Extract the (X, Y) coordinate from the center of the cell holding the provided text.  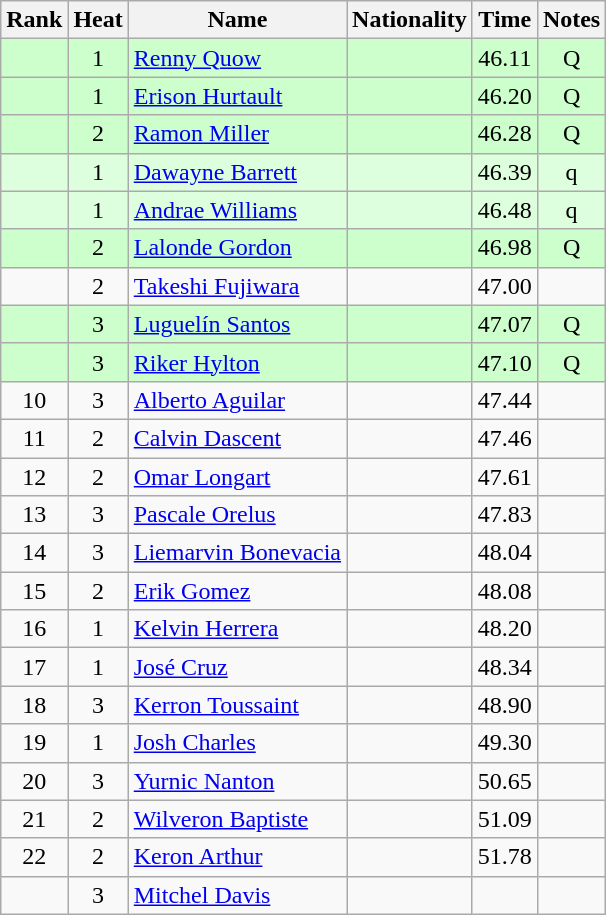
12 (34, 477)
Lalonde Gordon (237, 248)
Yurnic Nanton (237, 781)
Notes (571, 20)
Erison Hurtault (237, 96)
46.28 (504, 134)
Josh Charles (237, 743)
Erik Gomez (237, 591)
48.04 (504, 553)
46.11 (504, 58)
15 (34, 591)
Ramon Miller (237, 134)
Heat (98, 20)
48.20 (504, 629)
Renny Quow (237, 58)
51.78 (504, 857)
10 (34, 400)
18 (34, 705)
47.00 (504, 286)
Liemarvin Bonevacia (237, 553)
51.09 (504, 819)
Calvin Dascent (237, 438)
Luguelín Santos (237, 324)
Dawayne Barrett (237, 172)
49.30 (504, 743)
Takeshi Fujiwara (237, 286)
47.07 (504, 324)
47.46 (504, 438)
48.08 (504, 591)
19 (34, 743)
14 (34, 553)
46.48 (504, 210)
20 (34, 781)
47.83 (504, 515)
Omar Longart (237, 477)
Nationality (410, 20)
Alberto Aguilar (237, 400)
13 (34, 515)
Rank (34, 20)
Kelvin Herrera (237, 629)
48.90 (504, 705)
Mitchel Davis (237, 895)
47.10 (504, 362)
47.61 (504, 477)
Pascale Orelus (237, 515)
Name (237, 20)
Keron Arthur (237, 857)
Andrae Williams (237, 210)
Kerron Toussaint (237, 705)
48.34 (504, 667)
16 (34, 629)
21 (34, 819)
17 (34, 667)
Time (504, 20)
11 (34, 438)
Wilveron Baptiste (237, 819)
46.98 (504, 248)
47.44 (504, 400)
46.20 (504, 96)
Riker Hylton (237, 362)
46.39 (504, 172)
José Cruz (237, 667)
22 (34, 857)
50.65 (504, 781)
